Scan for the cell matching the given text and deliver its (x, y) coordinate at center. 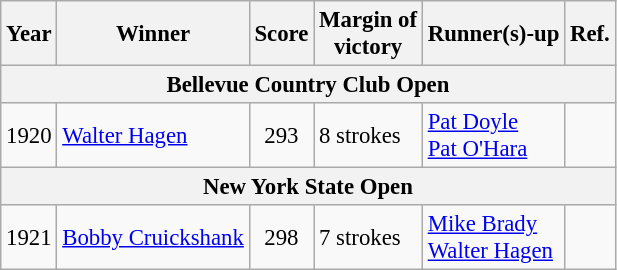
1920 (29, 136)
298 (282, 238)
Mike Brady Walter Hagen (493, 238)
293 (282, 136)
Runner(s)-up (493, 34)
Score (282, 34)
Bellevue Country Club Open (308, 85)
Bobby Cruickshank (153, 238)
8 strokes (368, 136)
7 strokes (368, 238)
1921 (29, 238)
Margin ofvictory (368, 34)
Ref. (590, 34)
New York State Open (308, 187)
Pat Doyle Pat O'Hara (493, 136)
Year (29, 34)
Walter Hagen (153, 136)
Winner (153, 34)
